Find where the given text appears and provide that cell's center as [X, Y] coordinate. 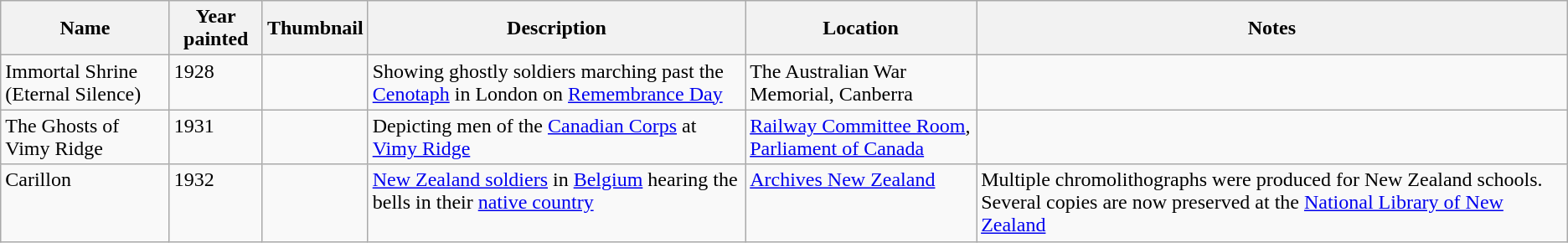
The Australian War Memorial, Canberra [861, 82]
Year painted [216, 28]
1932 [216, 203]
Description [556, 28]
Multiple chromolithographs were produced for New Zealand schools. Several copies are now preserved at the National Library of New Zealand [1272, 203]
Showing ghostly soldiers marching past the Cenotaph in London on Remembrance Day [556, 82]
1928 [216, 82]
New Zealand soldiers in Belgium hearing the bells in their native country [556, 203]
Railway Committee Room, Parliament of Canada [861, 137]
Immortal Shrine (Eternal Silence) [85, 82]
Location [861, 28]
Name [85, 28]
Carillon [85, 203]
Archives New Zealand [861, 203]
The Ghosts of Vimy Ridge [85, 137]
1931 [216, 137]
Thumbnail [315, 28]
Notes [1272, 28]
Depicting men of the Canadian Corps at Vimy Ridge [556, 137]
